Capture the cell that displays the provided text and extract its (X, Y) central coordinate. 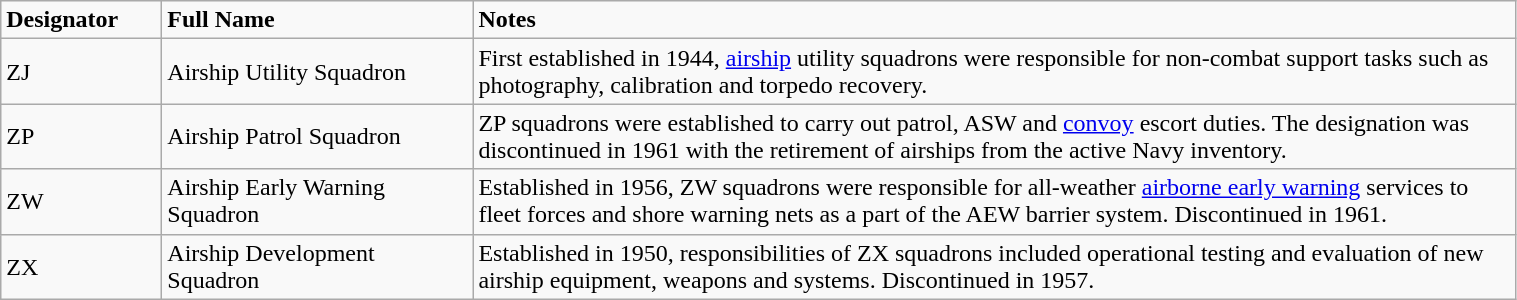
Full Name (318, 20)
Designator (82, 20)
Airship Development Squadron (318, 266)
Notes (994, 20)
ZX (82, 266)
Airship Utility Squadron (318, 72)
Airship Early Warning Squadron (318, 202)
ZP (82, 136)
ZJ (82, 72)
ZW (82, 202)
Airship Patrol Squadron (318, 136)
